Locate the cell with the specified text and output its (x, y) center coordinate. 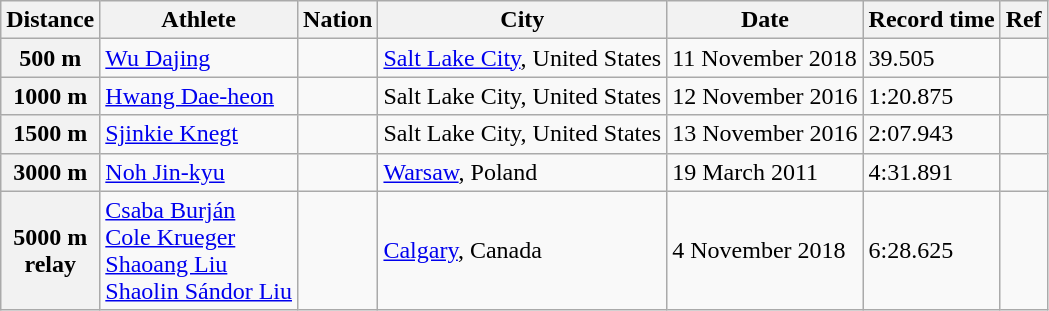
1:20.875 (932, 96)
4:31.891 (932, 172)
5000 mrelay (50, 250)
Sjinkie Knegt (199, 134)
39.505 (932, 58)
Wu Dajing (199, 58)
19 March 2011 (765, 172)
13 November 2016 (765, 134)
1500 m (50, 134)
11 November 2018 (765, 58)
Warsaw, Poland (522, 172)
Date (765, 20)
1000 m (50, 96)
Calgary, Canada (522, 250)
Hwang Dae-heon (199, 96)
500 m (50, 58)
Ref (1024, 20)
Record time (932, 20)
Csaba BurjánCole KruegerShaoang LiuShaolin Sándor Liu (199, 250)
12 November 2016 (765, 96)
Noh Jin-kyu (199, 172)
3000 m (50, 172)
6:28.625 (932, 250)
Distance (50, 20)
Nation (338, 20)
4 November 2018 (765, 250)
Athlete (199, 20)
2:07.943 (932, 134)
City (522, 20)
